Return the [X, Y] coordinate for the center point of the cell that contains the specified text.  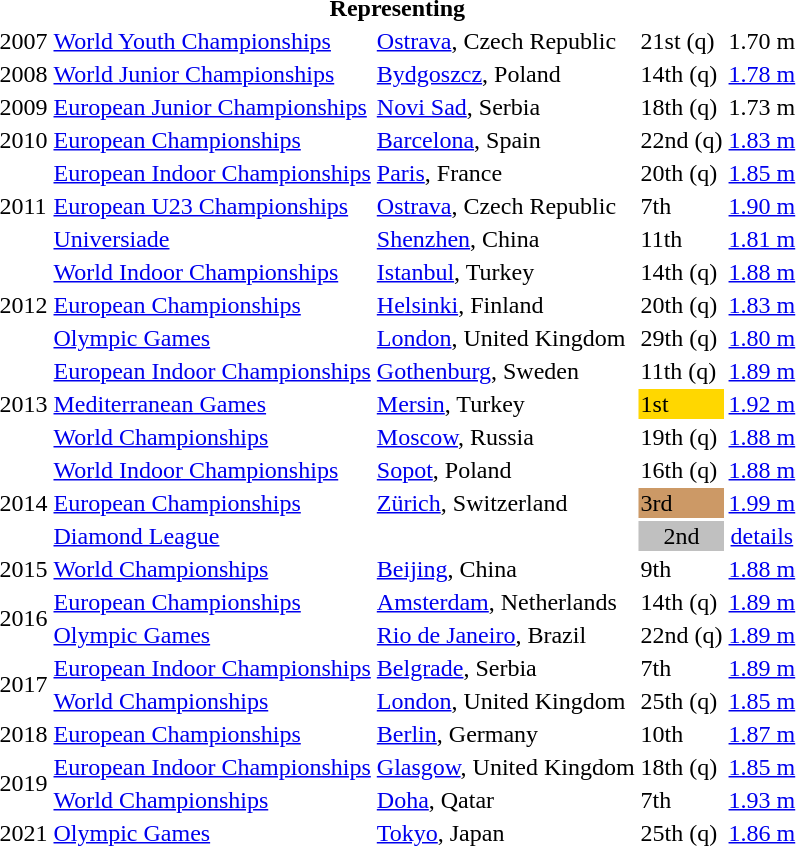
Mersin, Turkey [506, 404]
19th (q) [682, 437]
Helsinki, Finland [506, 305]
Rio de Janeiro, Brazil [506, 635]
21st (q) [682, 41]
9th [682, 569]
11th [682, 239]
Shenzhen, China [506, 239]
Novi Sad, Serbia [506, 107]
Doha, Qatar [506, 800]
World Youth Championships [212, 41]
3rd [682, 503]
Paris, France [506, 173]
Belgrade, Serbia [506, 668]
Amsterdam, Netherlands [506, 602]
25th (q) [682, 701]
Moscow, Russia [506, 437]
Beijing, China [506, 569]
Universiade [212, 239]
Mediterranean Games [212, 404]
Bydgoszcz, Poland [506, 74]
16th (q) [682, 470]
2nd [682, 536]
Barcelona, Spain [506, 140]
Istanbul, Turkey [506, 272]
Diamond League [344, 536]
10th [682, 734]
Gothenburg, Sweden [506, 371]
29th (q) [682, 338]
11th (q) [682, 371]
Sopot, Poland [506, 470]
World Junior Championships [212, 74]
European U23 Championships [212, 206]
Glasgow, United Kingdom [506, 767]
Zürich, Switzerland [506, 503]
European Junior Championships [212, 107]
1st [682, 404]
Berlin, Germany [506, 734]
